Capture the cell that displays the provided text and extract its [x, y] central coordinate. 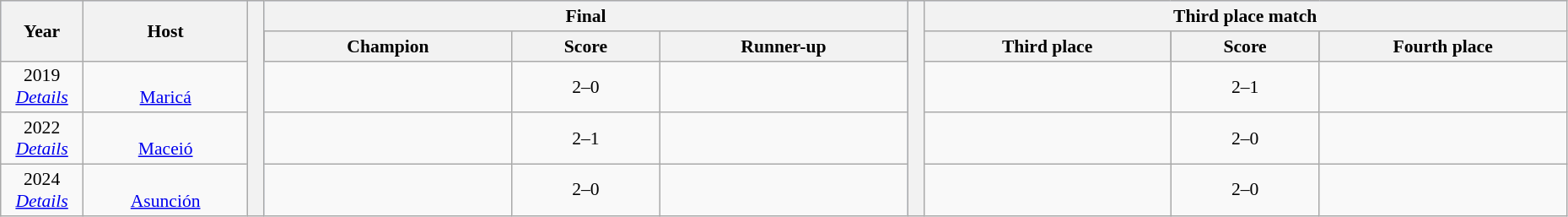
Runner-up [783, 46]
Champion [388, 46]
2024Details [42, 191]
Third place match [1245, 16]
2022Details [42, 138]
2019Details [42, 86]
Year [42, 30]
Maceió [165, 138]
Fourth place [1442, 46]
Maricá [165, 86]
Host [165, 30]
Final [585, 16]
Third place [1048, 46]
Asunción [165, 191]
